Search for the cell housing the specified text and yield its (x, y) center coordinate. 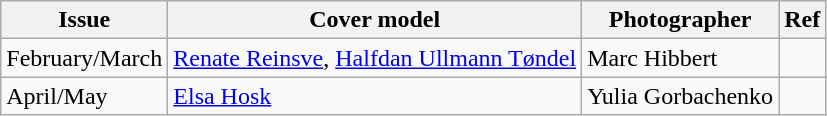
Elsa Hosk (375, 96)
Marc Hibbert (680, 58)
Issue (84, 20)
Renate Reinsve, Halfdan Ullmann Tøndel (375, 58)
Photographer (680, 20)
February/March (84, 58)
Ref (802, 20)
Cover model (375, 20)
April/May (84, 96)
Yulia Gorbachenko (680, 96)
